Locate the cell with the specified text and output its (X, Y) center coordinate. 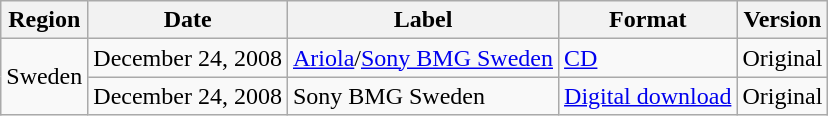
Date (188, 20)
Sony BMG Sweden (422, 96)
Format (648, 20)
Label (422, 20)
CD (648, 58)
Sweden (44, 77)
Region (44, 20)
Digital download (648, 96)
Version (782, 20)
Ariola/Sony BMG Sweden (422, 58)
